Find where the given text appears and provide that cell's center as [x, y] coordinate. 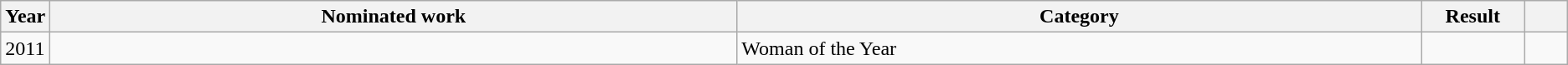
Result [1473, 17]
Category [1079, 17]
Nominated work [394, 17]
Year [25, 17]
Woman of the Year [1079, 48]
2011 [25, 48]
